Capture the cell that displays the provided text and extract its (X, Y) central coordinate. 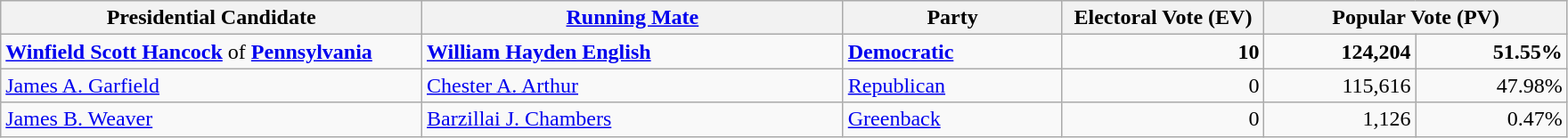
Presidential Candidate (212, 18)
Chester A. Arthur (633, 85)
47.98% (1491, 85)
Party (952, 18)
Democratic (952, 52)
Running Mate (633, 18)
10 (1164, 52)
124,204 (1340, 52)
115,616 (1340, 85)
William Hayden English (633, 52)
James B. Weaver (212, 119)
0.47% (1491, 119)
Electoral Vote (EV) (1164, 18)
James A. Garfield (212, 85)
Barzillai J. Chambers (633, 119)
Greenback (952, 119)
1,126 (1340, 119)
Popular Vote (PV) (1416, 18)
Republican (952, 85)
Winfield Scott Hancock of Pennsylvania (212, 52)
51.55% (1491, 52)
